Extract the [x, y] coordinate from the center of the cell holding the provided text.  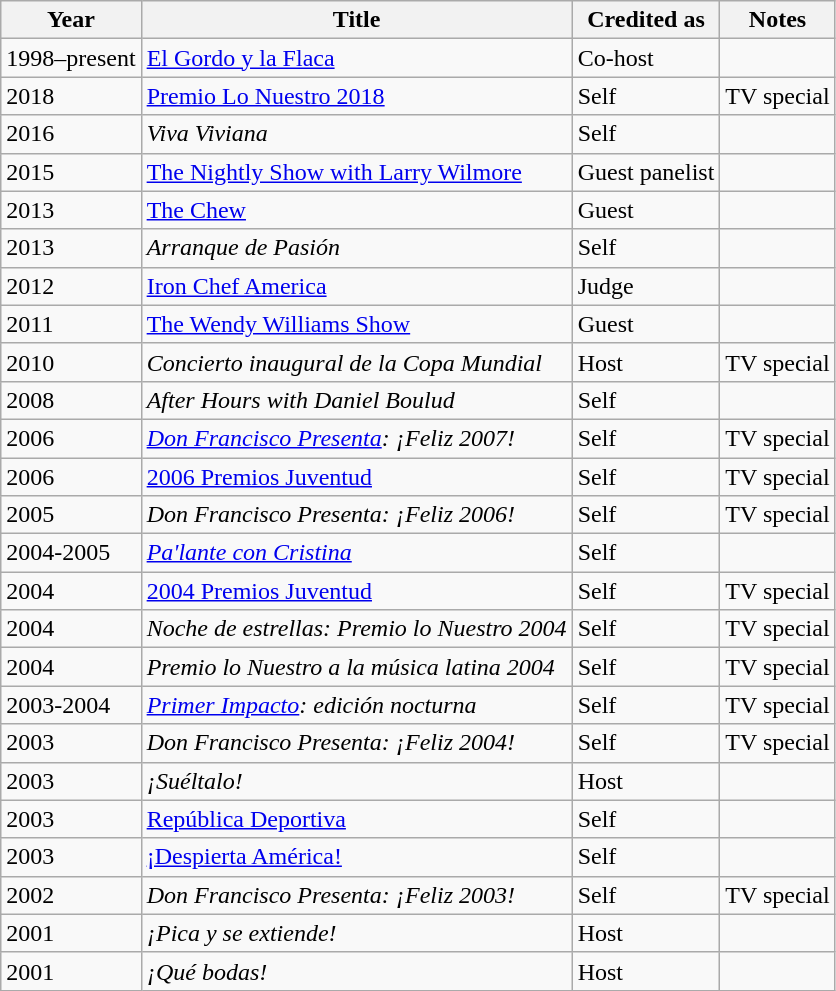
¡Suéltalo! [356, 781]
2003-2004 [71, 705]
1998–present [71, 58]
Don Francisco Presenta: ¡Feliz 2004! [356, 743]
Guest panelist [646, 172]
2016 [71, 134]
The Wendy Williams Show [356, 324]
2005 [71, 515]
Title [356, 20]
2010 [71, 362]
El Gordo y la Flaca [356, 58]
Concierto inaugural de la Copa Mundial [356, 362]
Don Francisco Presenta: ¡Feliz 2003! [356, 895]
Viva Viviana [356, 134]
Arranque de Pasión [356, 248]
¡Pica y se extiende! [356, 933]
Premio Lo Nuestro 2018 [356, 96]
2004-2005 [71, 553]
2008 [71, 400]
Co-host [646, 58]
After Hours with Daniel Boulud [356, 400]
The Chew [356, 210]
2018 [71, 96]
2012 [71, 286]
Pa'lante con Cristina [356, 553]
República Deportiva [356, 819]
¡Qué bodas! [356, 971]
Noche de estrellas: Premio lo Nuestro 2004 [356, 629]
Primer Impacto: edición nocturna [356, 705]
Iron Chef America [356, 286]
Don Francisco Presenta: ¡Feliz 2006! [356, 515]
The Nightly Show with Larry Wilmore [356, 172]
Year [71, 20]
2015 [71, 172]
Premio lo Nuestro a la música latina 2004 [356, 667]
Notes [778, 20]
2002 [71, 895]
2006 Premios Juventud [356, 477]
2004 Premios Juventud [356, 591]
Credited as [646, 20]
Don Francisco Presenta: ¡Feliz 2007! [356, 438]
¡Despierta América! [356, 857]
Judge [646, 286]
2011 [71, 324]
